Determine the [x, y] coordinate at the center of the cell enclosing the given text.  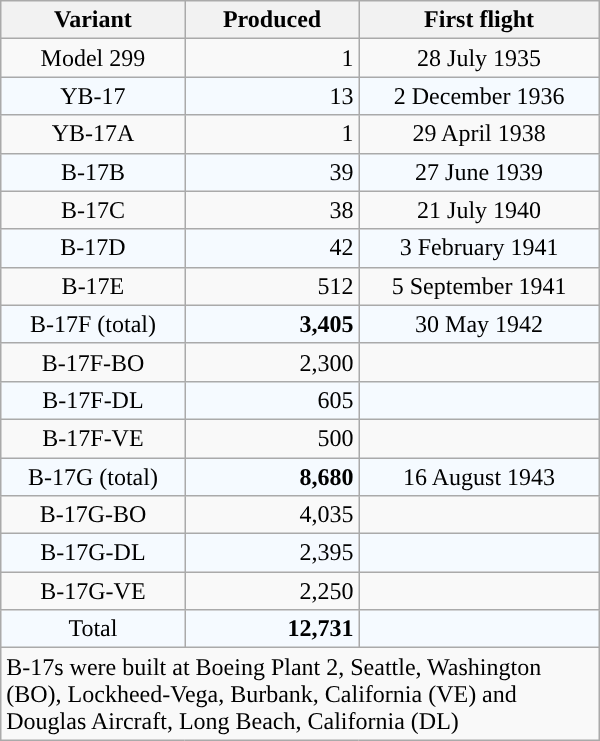
29 April 1938 [479, 134]
B-17F-DL [93, 400]
B-17E [93, 286]
39 [272, 172]
YB-17 [93, 96]
3 February 1941 [479, 248]
B-17F (total) [93, 324]
Variant [93, 20]
5 September 1941 [479, 286]
42 [272, 248]
30 May 1942 [479, 324]
B-17G-BO [93, 515]
605 [272, 400]
Produced [272, 20]
B-17G-DL [93, 553]
28 July 1935 [479, 58]
12,731 [272, 629]
16 August 1943 [479, 477]
2 December 1936 [479, 96]
512 [272, 286]
2,395 [272, 553]
3,405 [272, 324]
4,035 [272, 515]
38 [272, 210]
B-17D [93, 248]
27 June 1939 [479, 172]
B-17G (total) [93, 477]
B-17B [93, 172]
2,300 [272, 362]
First flight [479, 20]
Model 299 [93, 58]
8,680 [272, 477]
B-17C [93, 210]
B-17F-BO [93, 362]
YB-17A [93, 134]
13 [272, 96]
2,250 [272, 591]
Total [93, 629]
B-17F-VE [93, 438]
B-17G-VE [93, 591]
21 July 1940 [479, 210]
500 [272, 438]
